Output the (x, y) coordinate of the center of the cell containing the given text.  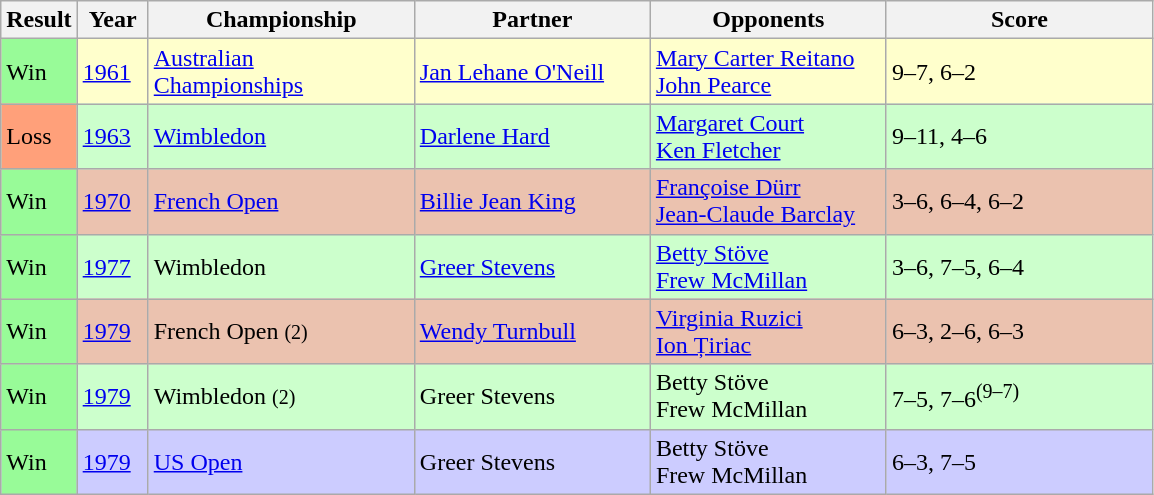
6–3, 2–6, 6–3 (1019, 332)
1977 (112, 266)
Mary Carter Reitano John Pearce (768, 72)
3–6, 7–5, 6–4 (1019, 266)
Darlene Hard (532, 136)
1961 (112, 72)
3–6, 6–4, 6–2 (1019, 202)
9–11, 4–6 (1019, 136)
Wendy Turnbull (532, 332)
Partner (532, 20)
Loss (39, 136)
Score (1019, 20)
9–7, 6–2 (1019, 72)
Year (112, 20)
Australian Championships (281, 72)
Jan Lehane O'Neill (532, 72)
Wimbledon (2) (281, 396)
US Open (281, 462)
Billie Jean King (532, 202)
7–5, 7–6(9–7) (1019, 396)
6–3, 7–5 (1019, 462)
Virginia Ruzici Ion Țiriac (768, 332)
Françoise Dürr Jean-Claude Barclay (768, 202)
Result (39, 20)
Championship (281, 20)
1970 (112, 202)
French Open (2) (281, 332)
Opponents (768, 20)
1963 (112, 136)
French Open (281, 202)
Margaret Court Ken Fletcher (768, 136)
